Find where the given text appears and provide that cell's center as [x, y] coordinate. 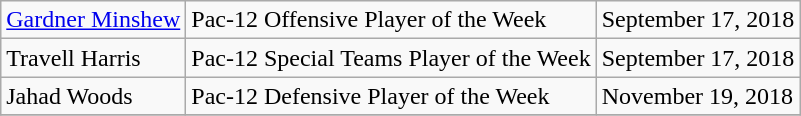
Travell Harris [94, 58]
Pac-12 Defensive Player of the Week [391, 96]
Gardner Minshew [94, 20]
November 19, 2018 [698, 96]
Pac-12 Special Teams Player of the Week [391, 58]
Jahad Woods [94, 96]
Pac-12 Offensive Player of the Week [391, 20]
